Find where the given text appears and provide that cell's center as (x, y) coordinate. 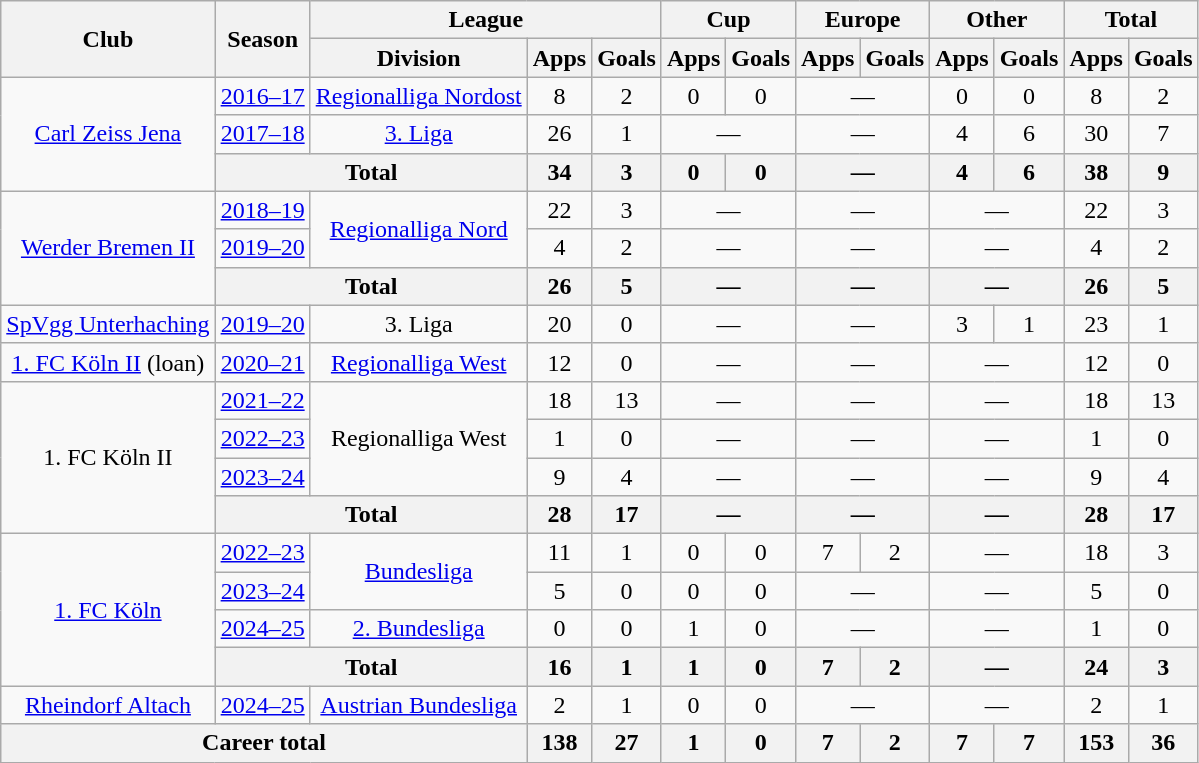
1. FC Köln II (loan) (108, 362)
Austrian Bundesliga (418, 705)
153 (1096, 743)
34 (559, 172)
2020–21 (262, 362)
30 (1096, 134)
Season (262, 39)
2021–22 (262, 400)
36 (1163, 743)
Europe (863, 20)
2. Bundesliga (418, 629)
2016–17 (262, 96)
Bundesliga (418, 572)
2018–19 (262, 210)
24 (1096, 667)
16 (559, 667)
27 (627, 743)
Carl Zeiss Jena (108, 134)
Career total (264, 743)
Club (108, 39)
Werder Bremen II (108, 248)
Other (997, 20)
2017–18 (262, 134)
138 (559, 743)
Division (418, 58)
38 (1096, 172)
Regionalliga Nord (418, 229)
Rheindorf Altach (108, 705)
Regionalliga Nordost (418, 96)
League (486, 20)
11 (559, 553)
Cup (728, 20)
23 (1096, 324)
SpVgg Unterhaching (108, 324)
20 (559, 324)
1. FC Köln (108, 610)
1. FC Köln II (108, 457)
